Provide the [X, Y] coordinate of the cell's center where the given text is located.  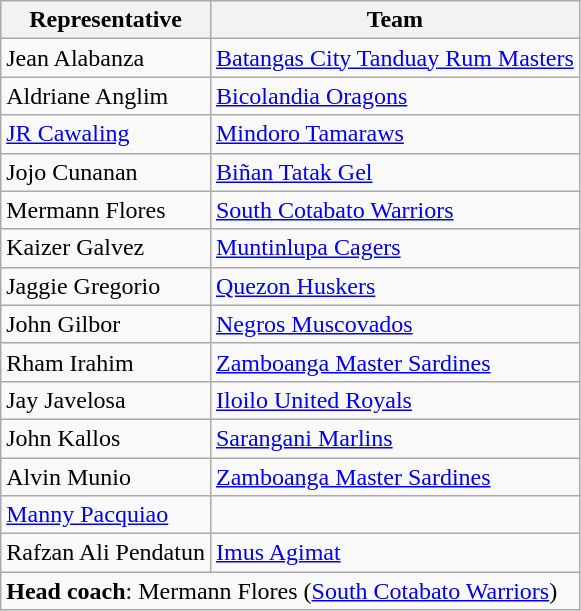
Head coach: Mermann Flores (South Cotabato Warriors) [290, 591]
Jay Javelosa [106, 400]
John Gilbor [106, 324]
Muntinlupa Cagers [394, 248]
Representative [106, 20]
Quezon Huskers [394, 286]
Negros Muscovados [394, 324]
Iloilo United Royals [394, 400]
Mindoro Tamaraws [394, 134]
Imus Agimat [394, 553]
South Cotabato Warriors [394, 210]
Rafzan Ali Pendatun [106, 553]
John Kallos [106, 438]
Manny Pacquiao [106, 515]
Bicolandia Oragons [394, 96]
JR Cawaling [106, 134]
Kaizer Galvez [106, 248]
Jaggie Gregorio [106, 286]
Biñan Tatak Gel [394, 172]
Alvin Munio [106, 477]
Rham Irahim [106, 362]
Team [394, 20]
Jojo Cunanan [106, 172]
Batangas City Tanduay Rum Masters [394, 58]
Mermann Flores [106, 210]
Sarangani Marlins [394, 438]
Aldriane Anglim [106, 96]
Jean Alabanza [106, 58]
